Determine the (x, y) coordinate at the center of the cell enclosing the given text.  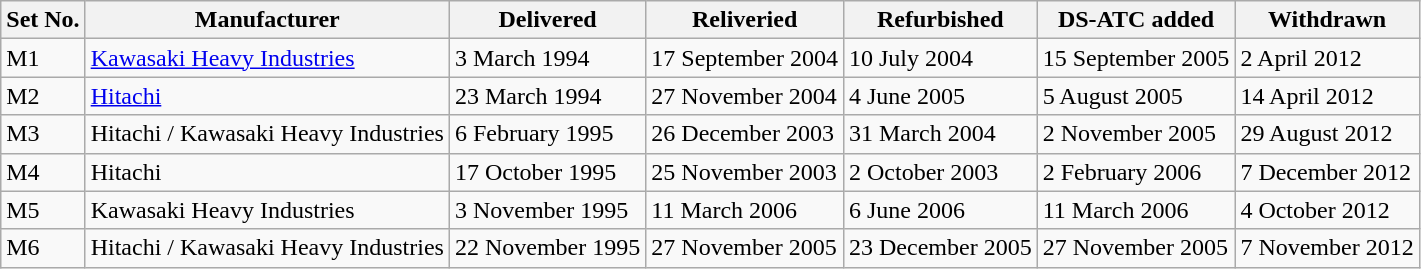
25 November 2003 (745, 172)
Reliveried (745, 20)
31 March 2004 (940, 134)
M2 (43, 96)
3 November 1995 (547, 210)
15 September 2005 (1136, 58)
27 November 2004 (745, 96)
7 November 2012 (1327, 248)
M1 (43, 58)
14 April 2012 (1327, 96)
26 December 2003 (745, 134)
Set No. (43, 20)
Refurbished (940, 20)
M3 (43, 134)
23 December 2005 (940, 248)
17 October 1995 (547, 172)
4 October 2012 (1327, 210)
DS-ATC added (1136, 20)
M5 (43, 210)
M6 (43, 248)
7 December 2012 (1327, 172)
29 August 2012 (1327, 134)
22 November 1995 (547, 248)
23 March 1994 (547, 96)
Manufacturer (267, 20)
Delivered (547, 20)
2 November 2005 (1136, 134)
6 February 1995 (547, 134)
10 July 2004 (940, 58)
M4 (43, 172)
Withdrawn (1327, 20)
2 October 2003 (940, 172)
2 February 2006 (1136, 172)
3 March 1994 (547, 58)
17 September 2004 (745, 58)
5 August 2005 (1136, 96)
6 June 2006 (940, 210)
2 April 2012 (1327, 58)
4 June 2005 (940, 96)
